Scan for the cell matching the given text and deliver its (X, Y) coordinate at center. 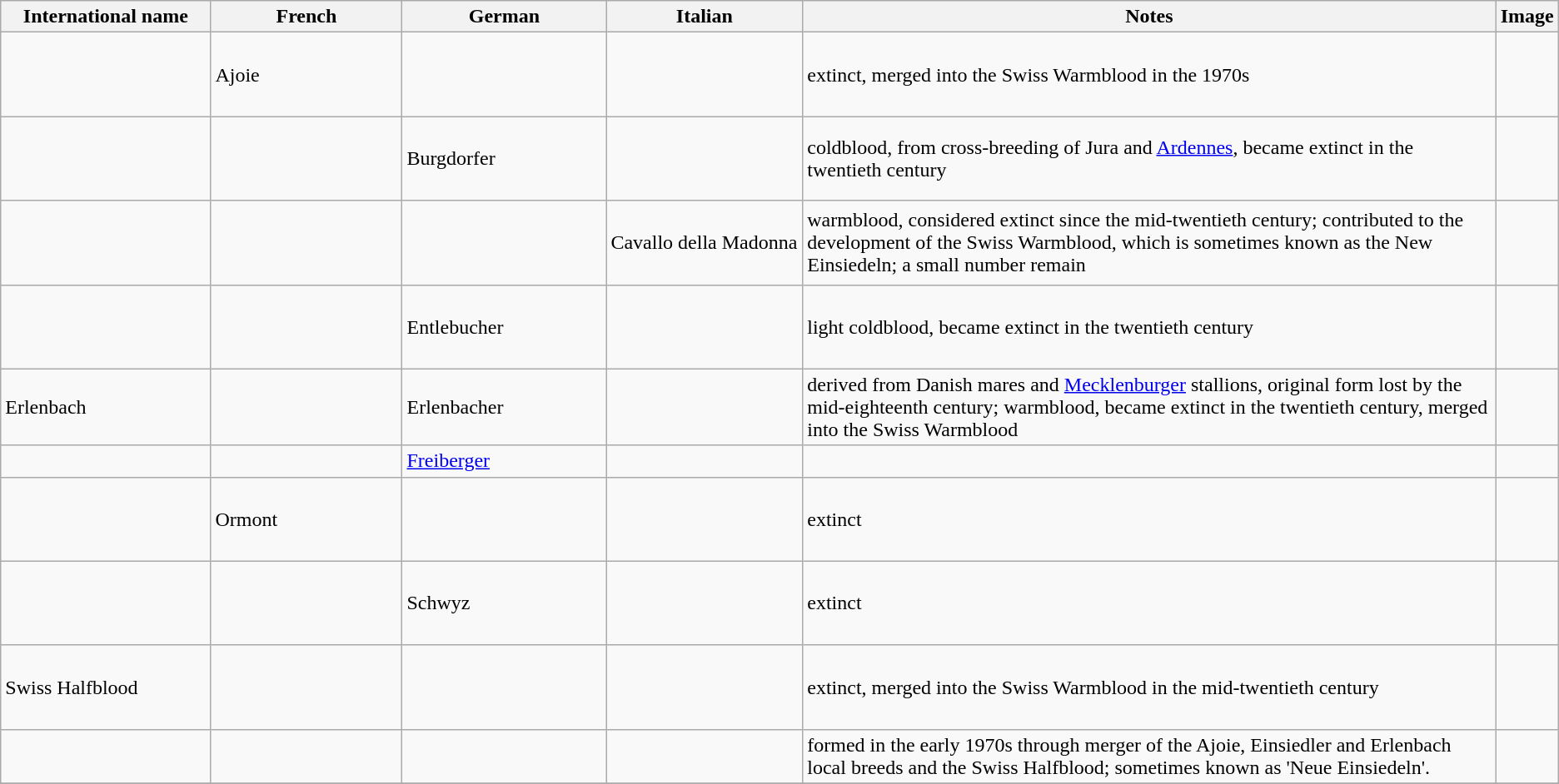
Notes (1149, 17)
coldblood, from cross-breeding of Jura and Ardennes, became extinct in the twentieth century (1149, 158)
Italian (705, 17)
extinct, merged into the Swiss Warmblood in the mid-twentieth century (1149, 687)
International name (106, 17)
Schwyz (505, 603)
Freiberger (505, 461)
Swiss Halfblood (106, 687)
Image (1527, 17)
French (306, 17)
extinct, merged into the Swiss Warmblood in the 1970s (1149, 75)
Ormont (306, 519)
Entlebucher (505, 326)
Burgdorfer (505, 158)
Erlenbacher (505, 407)
Erlenbach (106, 407)
German (505, 17)
Ajoie (306, 75)
Cavallo della Madonna (705, 243)
light coldblood, became extinct in the twentieth century (1149, 326)
